Search for the cell housing the specified text and yield its [x, y] center coordinate. 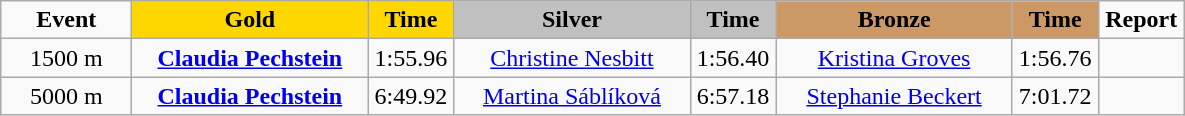
5000 m [66, 96]
Report [1141, 20]
Stephanie Beckert [894, 96]
1:55.96 [411, 58]
Martina Sáblíková [572, 96]
Bronze [894, 20]
6:57.18 [733, 96]
Event [66, 20]
1:56.76 [1055, 58]
7:01.72 [1055, 96]
Silver [572, 20]
Christine Nesbitt [572, 58]
6:49.92 [411, 96]
1:56.40 [733, 58]
Kristina Groves [894, 58]
Gold [250, 20]
1500 m [66, 58]
